Determine the (x, y) coordinate at the center of the cell enclosing the given text.  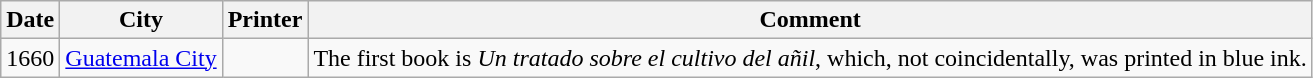
Comment (810, 20)
Guatemala City (141, 58)
Printer (265, 20)
The first book is Un tratado sobre el cultivo del añil, which, not coincidentally, was printed in blue ink. (810, 58)
1660 (30, 58)
Date (30, 20)
City (141, 20)
